Detect which cell encompasses the target text, then output its (x, y) center coordinate. 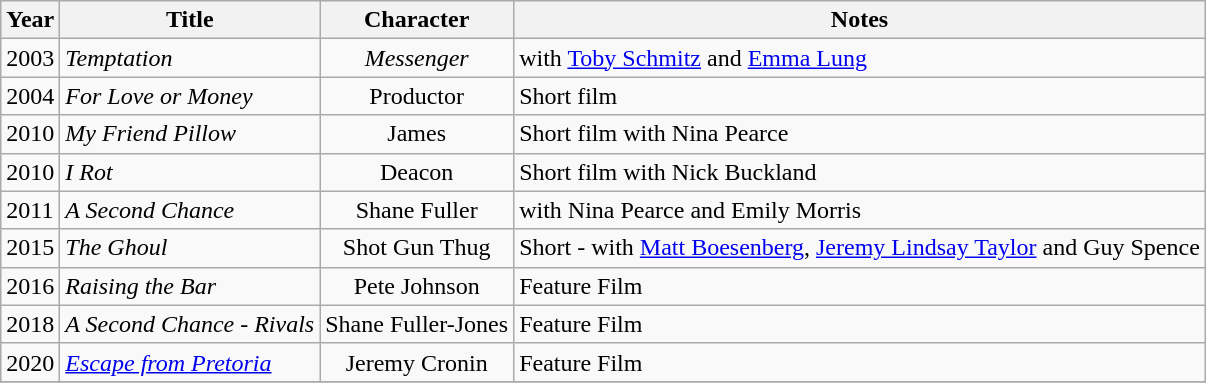
Deacon (417, 172)
with Nina Pearce and Emily Morris (860, 210)
2018 (30, 324)
The Ghoul (190, 248)
Escape from Pretoria (190, 362)
Year (30, 20)
I Rot (190, 172)
Shane Fuller-Jones (417, 324)
My Friend Pillow (190, 134)
Shot Gun Thug (417, 248)
2003 (30, 58)
Title (190, 20)
A Second Chance (190, 210)
Jeremy Cronin (417, 362)
Productor (417, 96)
2011 (30, 210)
Pete Johnson (417, 286)
James (417, 134)
For Love or Money (190, 96)
2015 (30, 248)
Short - with Matt Boesenberg, Jeremy Lindsay Taylor and Guy Spence (860, 248)
2004 (30, 96)
Short film with Nina Pearce (860, 134)
2016 (30, 286)
Notes (860, 20)
Character (417, 20)
Shane Fuller (417, 210)
Short film with Nick Buckland (860, 172)
Temptation (190, 58)
A Second Chance - Rivals (190, 324)
with Toby Schmitz and Emma Lung (860, 58)
Raising the Bar (190, 286)
Messenger (417, 58)
Short film (860, 96)
2020 (30, 362)
